Locate the cell with the specified text and output its (X, Y) center coordinate. 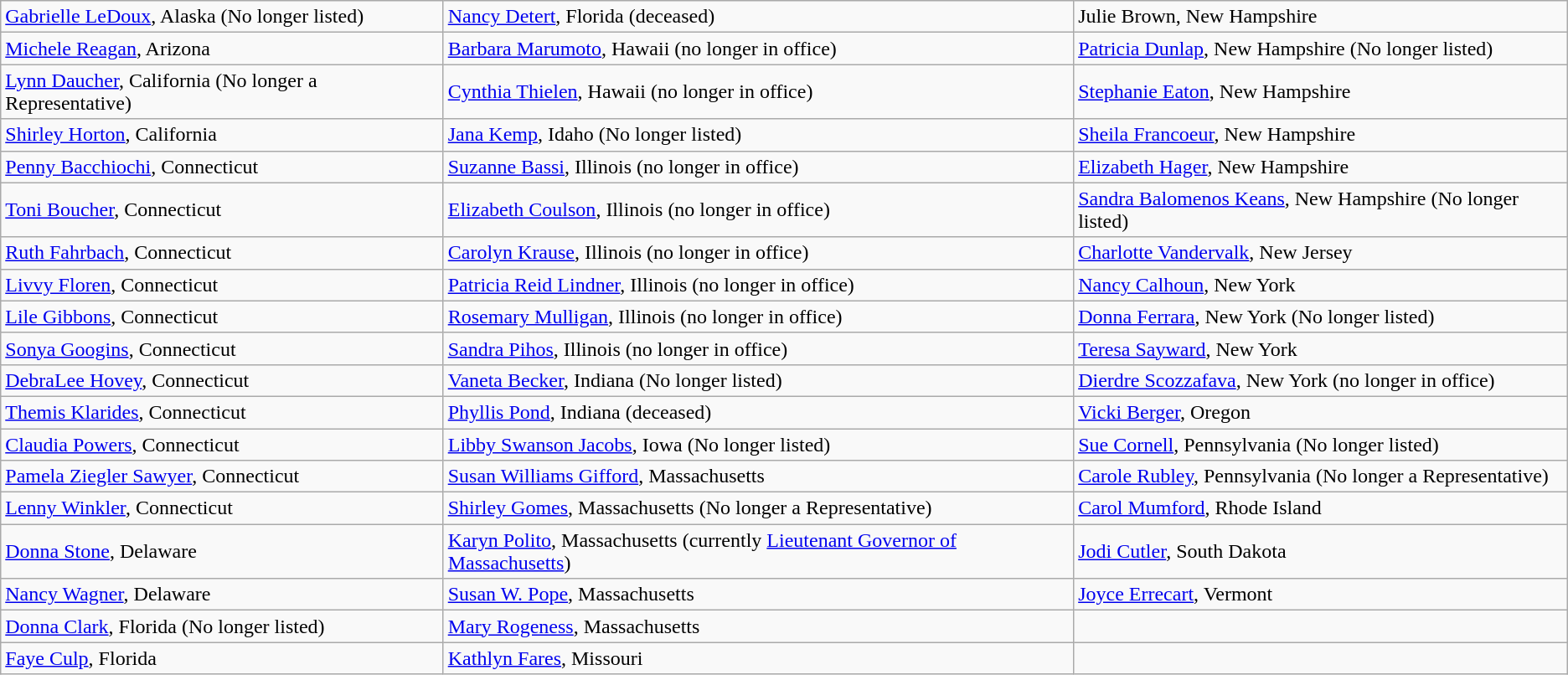
Julie Brown, New Hampshire (1321, 17)
Livvy Floren, Connecticut (222, 285)
Donna Ferrara, New York (No longer listed) (1321, 317)
Vicki Berger, Oregon (1321, 412)
Cynthia Thielen, Hawaii (no longer in office) (758, 92)
Michele Reagan, Arizona (222, 49)
Pamela Ziegler Sawyer, Connecticut (222, 477)
Faye Culp, Florida (222, 658)
Joyce Errecart, Vermont (1321, 595)
Jodi Cutler, South Dakota (1321, 551)
Mary Rogeness, Massachusetts (758, 626)
Toni Boucher, Connecticut (222, 209)
Lenny Winkler, Connecticut (222, 508)
Jana Kemp, Idaho (No longer listed) (758, 135)
Patricia Dunlap, New Hampshire (No longer listed) (1321, 49)
Patricia Reid Lindner, Illinois (no longer in office) (758, 285)
Nancy Calhoun, New York (1321, 285)
Carolyn Krause, Illinois (no longer in office) (758, 253)
Stephanie Eaton, New Hampshire (1321, 92)
Teresa Sayward, New York (1321, 348)
Charlotte Vandervalk, New Jersey (1321, 253)
Vaneta Becker, Indiana (No longer listed) (758, 380)
Penny Bacchiochi, Connecticut (222, 167)
Suzanne Bassi, Illinois (no longer in office) (758, 167)
Donna Clark, Florida (No longer listed) (222, 626)
Carole Rubley, Pennsylvania (No longer a Representative) (1321, 477)
Sheila Francoeur, New Hampshire (1321, 135)
Rosemary Mulligan, Illinois (no longer in office) (758, 317)
Elizabeth Coulson, Illinois (no longer in office) (758, 209)
Sandra Balomenos Keans, New Hampshire (No longer listed) (1321, 209)
Shirley Gomes, Massachusetts (No longer a Representative) (758, 508)
Sandra Pihos, Illinois (no longer in office) (758, 348)
Libby Swanson Jacobs, Iowa (No longer listed) (758, 445)
Dierdre Scozzafava, New York (no longer in office) (1321, 380)
Carol Mumford, Rhode Island (1321, 508)
Susan Williams Gifford, Massachusetts (758, 477)
Nancy Detert, Florida (deceased) (758, 17)
Claudia Powers, Connecticut (222, 445)
Ruth Fahrbach, Connecticut (222, 253)
Kathlyn Fares, Missouri (758, 658)
Barbara Marumoto, Hawaii (no longer in office) (758, 49)
Sonya Googins, Connecticut (222, 348)
Elizabeth Hager, New Hampshire (1321, 167)
Donna Stone, Delaware (222, 551)
Sue Cornell, Pennsylvania (No longer listed) (1321, 445)
Gabrielle LeDoux, Alaska (No longer listed) (222, 17)
Phyllis Pond, Indiana (deceased) (758, 412)
Lile Gibbons, Connecticut (222, 317)
Nancy Wagner, Delaware (222, 595)
Themis Klarides, Connecticut (222, 412)
Karyn Polito, Massachusetts (currently Lieutenant Governor of Massachusetts) (758, 551)
Susan W. Pope, Massachusetts (758, 595)
DebraLee Hovey, Connecticut (222, 380)
Shirley Horton, California (222, 135)
Lynn Daucher, California (No longer a Representative) (222, 92)
